Capture the cell that displays the provided text and extract its (X, Y) central coordinate. 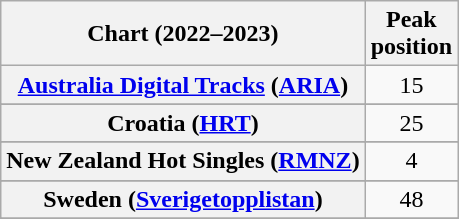
Peakposition (411, 34)
48 (411, 199)
Australia Digital Tracks (ARIA) (183, 85)
Chart (2022–2023) (183, 34)
15 (411, 85)
New Zealand Hot Singles (RMNZ) (183, 161)
Sweden (Sverigetopplistan) (183, 199)
25 (411, 123)
Croatia (HRT) (183, 123)
4 (411, 161)
